Extract the [X, Y] coordinate from the center of the cell holding the provided text.  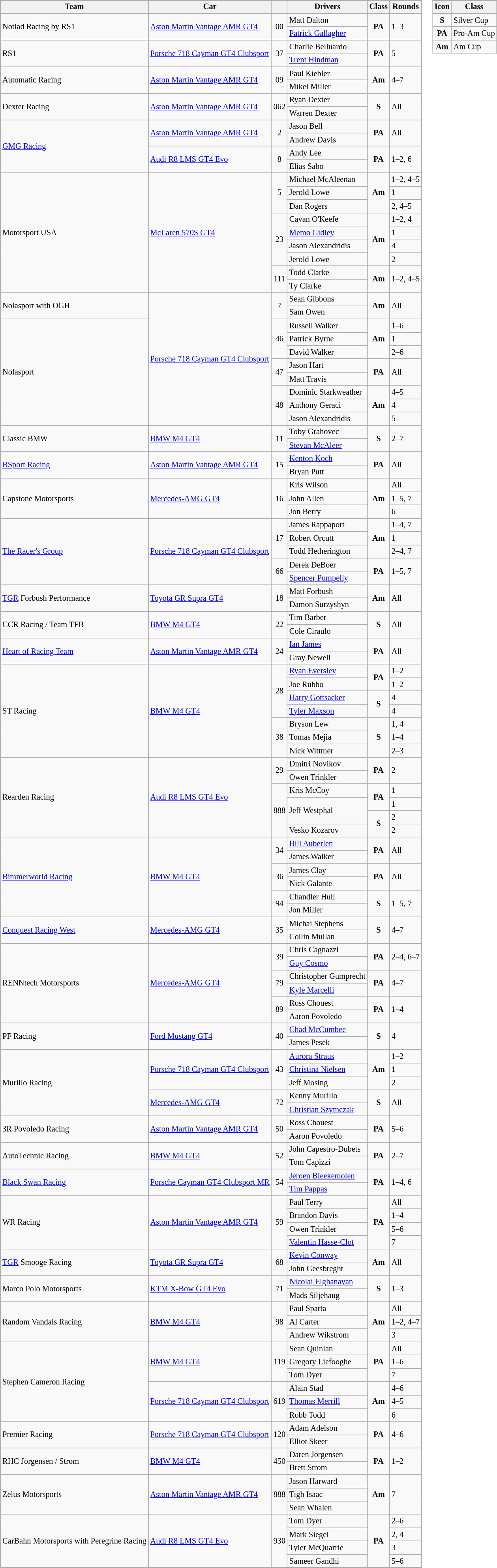
89 [279, 1010]
Porsche Cayman GT4 Clubsport MR [210, 1182]
James Clay [328, 870]
TGR Smooge Racing [74, 1262]
Sean Quinlan [328, 1349]
RENNtech Motorsports [74, 983]
Al Carter [328, 1322]
36 [279, 877]
Michael McAleenan [328, 180]
Sam Owen [328, 313]
Rearden Racing [74, 797]
Marco Polo Motorsports [74, 1289]
34 [279, 850]
3R Povoledo Racing [74, 1130]
1–2, 4–7 [406, 1322]
Charlie Belluardo [328, 47]
35 [279, 930]
Vesko Kozarov [328, 830]
Kris Wilson [328, 485]
Thomas Merrill [328, 1402]
David Walker [328, 352]
79 [279, 984]
72 [279, 1103]
Classic BMW [74, 439]
94 [279, 904]
450 [279, 1461]
Conquest Racing West [74, 930]
RS1 [74, 54]
16 [279, 498]
Guy Cosmo [328, 963]
CCR Racing / Team TFB [74, 624]
Adam Adelson [328, 1428]
062 [279, 107]
Silver Cup [474, 20]
66 [279, 571]
Notlad Racing by RS1 [74, 27]
CarBahn Motorsports with Peregrine Racing [74, 1541]
37 [279, 54]
68 [279, 1262]
Andy Lee [328, 153]
17 [279, 538]
Michai Stephens [328, 924]
Matt Travis [328, 379]
Warren Dexter [328, 113]
Zelus Motorsports [74, 1494]
BSport Racing [74, 465]
Tim Pappas [328, 1189]
Ford Mustang GT4 [210, 1036]
Nick Galante [328, 884]
James Pesek [328, 1043]
Cole Ciraulo [328, 631]
18 [279, 598]
1–2, 6 [406, 159]
Chandler Hull [328, 897]
Matt Dalton [328, 20]
38 [279, 737]
1–2, 4 [406, 219]
Jason Harward [328, 1481]
James Walker [328, 857]
Sean Gibbons [328, 299]
Ty Clarke [328, 286]
50 [279, 1130]
Daren Jorgensen [328, 1455]
Dmitri Novikov [328, 764]
619 [279, 1402]
Bimmerworld Racing [74, 877]
Todd Hetherington [328, 552]
PF Racing [74, 1036]
John Allen [328, 498]
15 [279, 465]
Tom Capizzi [328, 1163]
Chris Cagnazzi [328, 950]
120 [279, 1435]
Stephen Cameron Racing [74, 1382]
Valentin Hasse-Clot [328, 1242]
Patrick Gallagher [328, 34]
Jeff Mosing [328, 1083]
Christina Nielsen [328, 1070]
AutoTechnic Racing [74, 1156]
Tim Barber [328, 618]
24 [279, 651]
Chad McCumbee [328, 1030]
Robert Orcutt [328, 538]
Collin Mullan [328, 937]
Todd Clarke [328, 273]
Bryson Lew [328, 724]
Elias Sabo [328, 167]
23 [279, 239]
54 [279, 1182]
40 [279, 1036]
Ryan Dexter [328, 100]
Damon Surzyshyn [328, 605]
930 [279, 1541]
Premier Racing [74, 1435]
Spencer Pumpelly [328, 578]
2–3 [406, 751]
Jason Bell [328, 127]
Black Swan Racing [74, 1182]
GMG Racing [74, 147]
Kenny Murillo [328, 1096]
29 [279, 770]
Paul Terry [328, 1203]
Jon Berry [328, 512]
Brandon Davis [328, 1216]
James Rappaport [328, 525]
1, 4 [406, 724]
39 [279, 957]
Toby Grahovec [328, 432]
Sameer Gandhi [328, 1561]
52 [279, 1156]
Motorsport USA [74, 233]
Ian James [328, 644]
ST Racing [74, 711]
Heart of Racing Team [74, 651]
Tomas Mejia [328, 738]
Tyler Maxson [328, 711]
Tyler McQuarrie [328, 1548]
Anthony Geraci [328, 405]
2, 4–5 [406, 206]
Kris McCoy [328, 791]
Christopher Gumprecht [328, 977]
Mikel Miller [328, 87]
Andrew Wikstrom [328, 1335]
119 [279, 1362]
John Capestro-Dubets [328, 1149]
Jeff Westphal [328, 811]
Robb Todd [328, 1415]
WR Racing [74, 1223]
Rounds [406, 7]
Derek DeBoer [328, 565]
The Racer's Group [74, 551]
2–4, 6–7 [406, 957]
Paul Sparta [328, 1309]
Bill Auberlen [328, 844]
Gregory Liefooghe [328, 1362]
Pro-Am Cup [474, 34]
RHC Jorgensen / Strom [74, 1461]
46 [279, 339]
Team [74, 7]
Car [210, 7]
Harry Gottsacker [328, 698]
Paul Kiebler [328, 73]
Mads Siljehaug [328, 1295]
71 [279, 1289]
Tigh Isaac [328, 1495]
Jason Hart [328, 365]
11 [279, 439]
98 [279, 1322]
Christian Szymczak [328, 1109]
John Geesbreght [328, 1269]
Joe Rubbo [328, 684]
TGR Forbush Performance [74, 598]
Brett Strom [328, 1468]
Stevan McAleer [328, 445]
Memo Gidley [328, 233]
Dexter Racing [74, 107]
Jon Miller [328, 910]
Automatic Racing [74, 80]
Am Cup [474, 47]
Nick Wittmer [328, 751]
Trent Hindman [328, 60]
Russell Walker [328, 326]
43 [279, 1070]
Dan Rogers [328, 206]
Kevin Conway [328, 1255]
Elliot Skeer [328, 1442]
Random Vandals Racing [74, 1322]
Nicolai Elghanayan [328, 1282]
Nolasport [74, 372]
1–4, 6 [406, 1182]
28 [279, 691]
Aurora Straus [328, 1056]
Bryan Putt [328, 472]
Jeroen Bleekemolen [328, 1176]
Alain Stad [328, 1388]
Gray Newell [328, 658]
2–4, 7 [406, 552]
KTM X-Bow GT4 Evo [210, 1289]
Dominic Starkweather [328, 392]
Kenton Koch [328, 459]
Nolasport with OGH [74, 305]
8 [279, 159]
1–4, 7 [406, 525]
111 [279, 279]
Murillo Racing [74, 1083]
McLaren 570S GT4 [210, 233]
47 [279, 372]
Sean Whalen [328, 1508]
Kyle Marcelli [328, 990]
Drivers [328, 7]
Cavan O'Keefe [328, 219]
00 [279, 27]
Patrick Byrne [328, 339]
Ryan Eversley [328, 671]
Mark Siegel [328, 1534]
2, 4 [406, 1534]
Icon [442, 7]
59 [279, 1223]
Andrew Davis [328, 140]
09 [279, 80]
48 [279, 406]
Capstone Motorsports [74, 498]
Matt Forbush [328, 592]
22 [279, 624]
